Output the (x, y) coordinate of the center of the cell containing the given text.  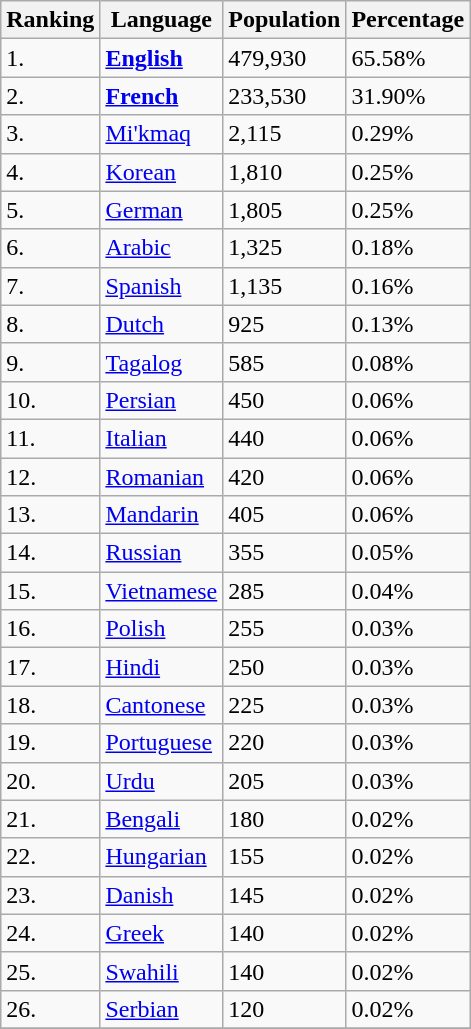
23. (50, 895)
Dutch (162, 324)
Russian (162, 553)
17. (50, 667)
Swahili (162, 971)
Romanian (162, 477)
Greek (162, 933)
Mandarin (162, 515)
180 (284, 819)
13. (50, 515)
0.16% (408, 286)
0.13% (408, 324)
26. (50, 1009)
24. (50, 933)
Vietnamese (162, 591)
Bengali (162, 819)
German (162, 210)
Tagalog (162, 362)
Urdu (162, 781)
Percentage (408, 20)
9. (50, 362)
420 (284, 477)
20. (50, 781)
Korean (162, 172)
0.05% (408, 553)
250 (284, 667)
585 (284, 362)
Hungarian (162, 857)
0.18% (408, 248)
440 (284, 438)
145 (284, 895)
120 (284, 1009)
355 (284, 553)
16. (50, 629)
English (162, 58)
Arabic (162, 248)
1,805 (284, 210)
Danish (162, 895)
22. (50, 857)
6. (50, 248)
Population (284, 20)
2. (50, 96)
7. (50, 286)
French (162, 96)
65.58% (408, 58)
Persian (162, 400)
405 (284, 515)
4. (50, 172)
1,135 (284, 286)
155 (284, 857)
Italian (162, 438)
11. (50, 438)
479,930 (284, 58)
Polish (162, 629)
Mi'kmaq (162, 134)
Serbian (162, 1009)
0.08% (408, 362)
14. (50, 553)
0.29% (408, 134)
10. (50, 400)
1,325 (284, 248)
12. (50, 477)
18. (50, 705)
2,115 (284, 134)
15. (50, 591)
450 (284, 400)
Spanish (162, 286)
25. (50, 971)
225 (284, 705)
Hindi (162, 667)
Portuguese (162, 743)
Language (162, 20)
8. (50, 324)
1. (50, 58)
5. (50, 210)
205 (284, 781)
19. (50, 743)
220 (284, 743)
285 (284, 591)
0.04% (408, 591)
31.90% (408, 96)
255 (284, 629)
233,530 (284, 96)
3. (50, 134)
925 (284, 324)
21. (50, 819)
1,810 (284, 172)
Ranking (50, 20)
Cantonese (162, 705)
